Detect which cell encompasses the target text, then output its [X, Y] center coordinate. 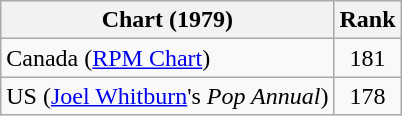
181 [368, 58]
178 [368, 96]
Canada (RPM Chart) [168, 58]
US (Joel Whitburn's Pop Annual) [168, 96]
Chart (1979) [168, 20]
Rank [368, 20]
